Identify which cell holds the provided text, then report its (x, y) central coordinate. 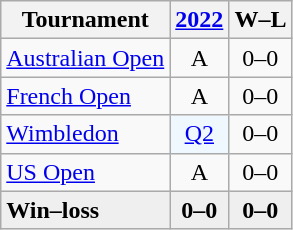
Q2 (200, 134)
Wimbledon (86, 134)
2022 (200, 20)
Australian Open (86, 58)
W–L (260, 20)
Tournament (86, 20)
French Open (86, 96)
US Open (86, 172)
Win–loss (86, 210)
